From the cell containing the given text, extract its center point as [x, y] coordinate. 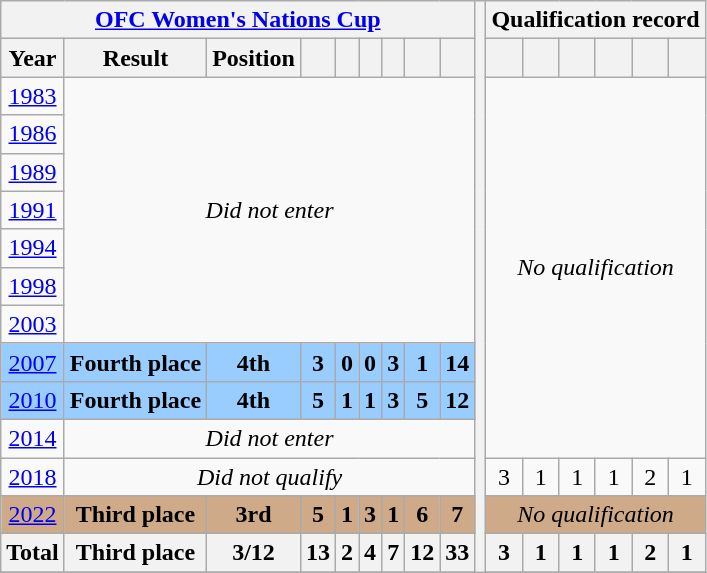
14 [458, 362]
2003 [33, 324]
OFC Women's Nations Cup [238, 20]
1998 [33, 286]
Year [33, 58]
1983 [33, 96]
1991 [33, 210]
1994 [33, 248]
33 [458, 553]
13 [318, 553]
Qualification record [596, 20]
6 [422, 515]
2007 [33, 362]
Total [33, 553]
1989 [33, 172]
Did not qualify [270, 477]
1986 [33, 134]
2018 [33, 477]
3rd [254, 515]
3/12 [254, 553]
Position [254, 58]
Result [135, 58]
2010 [33, 400]
2022 [33, 515]
2014 [33, 438]
4 [370, 553]
